Output the [x, y] coordinate of the center of the cell containing the given text.  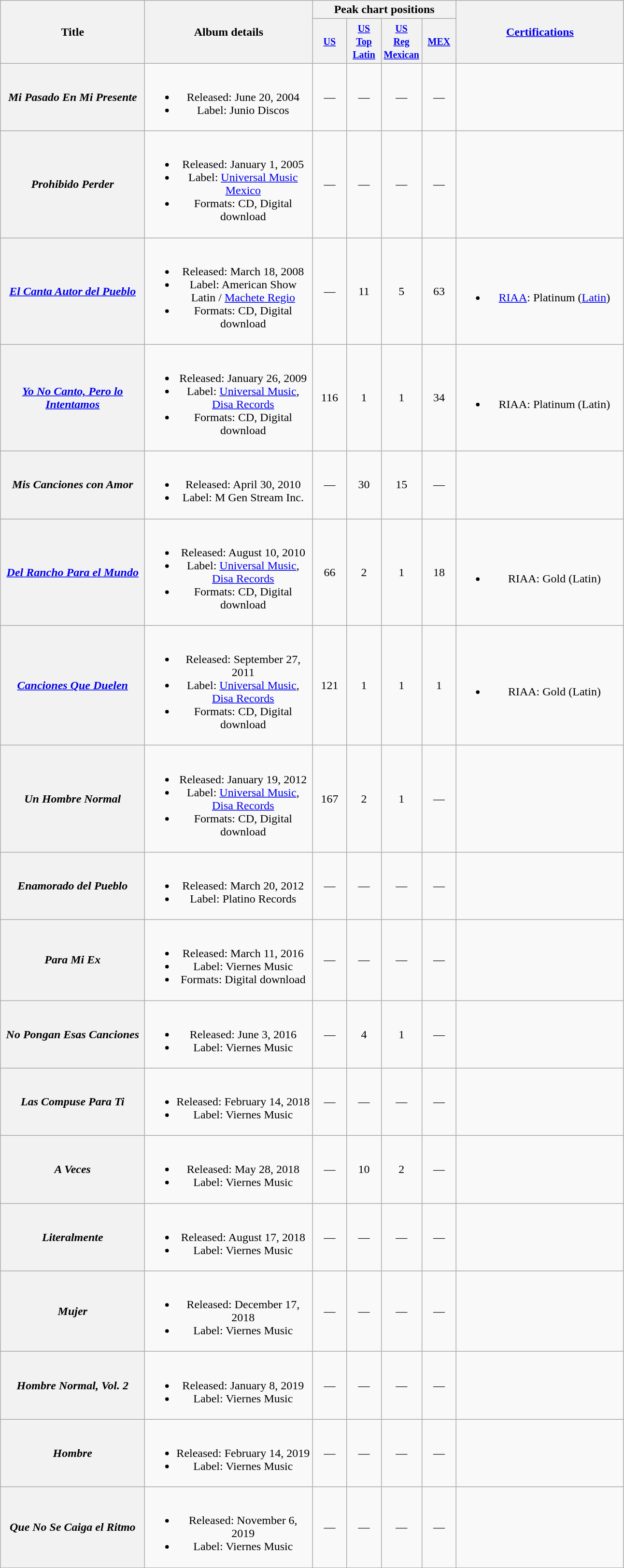
Para Mi Ex [72, 960]
Certifications [540, 32]
Released: March 20, 2012Label: Platino Records [229, 886]
Released: September 27, 2011Label: Universal Music, Disa RecordsFormats: CD, Digital download [229, 685]
63 [439, 291]
Enamorado del Pueblo [72, 886]
Released: February 14, 2018Label: Viernes Music [229, 1102]
5 [401, 291]
4 [364, 1034]
Released: December 17, 2018Label: Viernes Music [229, 1312]
Hombre Normal, Vol. 2 [72, 1385]
No Pongan Esas Canciones [72, 1034]
Released: June 3, 2016Label: Viernes Music [229, 1034]
Del Rancho Para el Mundo [72, 572]
Released: January 8, 2019Label: Viernes Music [229, 1385]
A Veces [72, 1170]
Yo No Canto, Pero lo Intentamos [72, 398]
Released: May 28, 2018Label: Viernes Music [229, 1170]
Hombre [72, 1453]
15 [401, 485]
Prohibido Perder [72, 184]
Que No Se Caiga el Ritmo [72, 1527]
66 [329, 572]
El Canta Autor del Pueblo [72, 291]
34 [439, 398]
Mujer [72, 1312]
10 [364, 1170]
116 [329, 398]
Peak chart positions [384, 10]
MEX [439, 41]
167 [329, 799]
18 [439, 572]
Released: August 17, 2018Label: Viernes Music [229, 1237]
US [329, 41]
Released: June 20, 2004Label: Junio Discos [229, 97]
Literalmente [72, 1237]
USTop Latin [364, 41]
Released: January 1, 2005Label: Universal Music MexicoFormats: CD, Digital download [229, 184]
USRegMexican [401, 41]
Released: November 6, 2019Label: Viernes Music [229, 1527]
Mis Canciones con Amor [72, 485]
Las Compuse Para Ti [72, 1102]
Un Hombre Normal [72, 799]
Released: January 19, 2012Label: Universal Music, Disa RecordsFormats: CD, Digital download [229, 799]
Released: March 18, 2008Label: American Show Latin / Machete RegioFormats: CD, Digital download [229, 291]
Mi Pasado En Mi Presente [72, 97]
Released: January 26, 2009Label: Universal Music, Disa RecordsFormats: CD, Digital download [229, 398]
Released: March 11, 2016Label: Viernes MusicFormats: Digital download [229, 960]
11 [364, 291]
Title [72, 32]
Album details [229, 32]
Released: February 14, 2019Label: Viernes Music [229, 1453]
121 [329, 685]
Canciones Que Duelen [72, 685]
Released: August 10, 2010Label: Universal Music, Disa RecordsFormats: CD, Digital download [229, 572]
30 [364, 485]
Released: April 30, 2010Label: M Gen Stream Inc. [229, 485]
